Determine the (X, Y) coordinate at the center of the cell enclosing the given text.  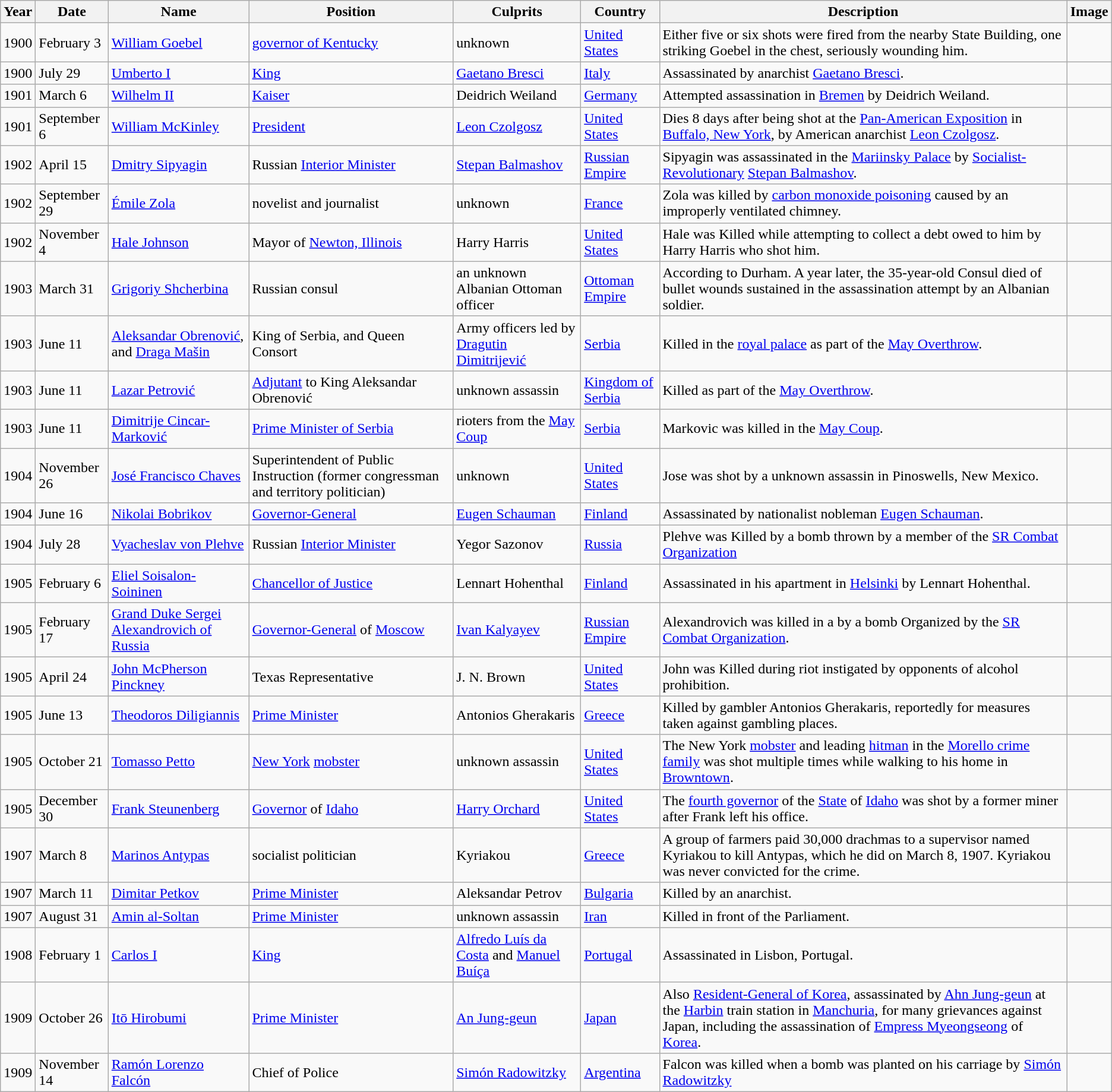
Leon Czolgosz (517, 126)
Frank Steunenberg (178, 809)
Governor of Idaho (351, 809)
March 6 (72, 96)
Lazar Petrović (178, 390)
Mayor of Newton, Illinois (351, 242)
September 29 (72, 203)
Description (863, 12)
Attempted assassination in Bremen by Deidrich Weiland. (863, 96)
November 14 (72, 1072)
Antonios Gherakaris (517, 715)
Governor-General of Moscow (351, 630)
Aleksandar Petrov (517, 894)
Émile Zola (178, 203)
Umberto I (178, 73)
October 21 (72, 762)
The New York mobster and leading hitman in the Morello crime family was shot multiple times while walking to his home in Browntown. (863, 762)
November 4 (72, 242)
Jose was shot by a unknown assassin in Pinoswells, New Mexico. (863, 475)
Harry Harris (517, 242)
Theodoros Diligiannis (178, 715)
J. N. Brown (517, 677)
Adjutant to King Aleksandar Obrenović (351, 390)
July 29 (72, 73)
Stepan Balmashov (517, 165)
Lennart Hohenthal (517, 583)
Prime Minister of Serbia (351, 429)
Name (178, 12)
Grigoriy Shcherbina (178, 289)
Harry Orchard (517, 809)
France (620, 203)
Aleksandar Obrenović, and Draga Mašin (178, 343)
December 30 (72, 809)
Grand Duke Sergei Alexandrovich of Russia (178, 630)
February 3 (72, 43)
Portugal (620, 955)
Ramón Lorenzo Falcón (178, 1072)
March 8 (72, 855)
According to Durham. A year later, the 35-year-old Consul died of bullet wounds sustained in the assassination attempt by an Albanian soldier. (863, 289)
Assassinated by anarchist Gaetano Bresci. (863, 73)
Chief of Police (351, 1072)
John McPherson Pinckney (178, 677)
1908 (18, 955)
Kingdom of Serbia (620, 390)
Wilhelm II (178, 96)
Year (18, 12)
June 13 (72, 715)
Image (1089, 12)
novelist and journalist (351, 203)
Deidrich Weiland (517, 96)
Dimitrije Cincar-Marković (178, 429)
Dmitry Sipyagin (178, 165)
Assassinated by nationalist nobleman Eugen Schauman. (863, 514)
Killed as part of the May Overthrow. (863, 390)
John was Killed during riot instigated by opponents of alcohol prohibition. (863, 677)
November 26 (72, 475)
Markovic was killed in the May Coup. (863, 429)
June 16 (72, 514)
Kyriakou (517, 855)
February 1 (72, 955)
Texas Representative (351, 677)
Japan (620, 1018)
Killed in front of the Parliament. (863, 916)
Culprits (517, 12)
rioters from the May Coup (517, 429)
February 17 (72, 630)
Russia (620, 545)
Marinos Antypas (178, 855)
March 31 (72, 289)
Alexandrovich was killed in a by a bomb Organized by the SR Combat Organization. (863, 630)
Hale Johnson (178, 242)
Position (351, 12)
Zola was killed by carbon monoxide poisoning caused by an improperly ventilated chimney. (863, 203)
Eliel Soisalon-Soininen (178, 583)
Plehve was Killed by a bomb thrown by a member of the SR Combat Organization (863, 545)
Chancellor of Justice (351, 583)
Dimitar Petkov (178, 894)
Falcon was killed when a bomb was planted on his carriage by Simón Radowitzky (863, 1072)
Killed by an anarchist. (863, 894)
Gaetano Bresci (517, 73)
April 24 (72, 677)
Russian consul (351, 289)
Argentina (620, 1072)
an unknown Albanian Ottoman officer (517, 289)
President (351, 126)
Assassinated in his apartment in Helsinki by Lennart Hohenthal. (863, 583)
Sipyagin was assassinated in the Mariinsky Palace by Socialist-Revolutionary Stepan Balmashov. (863, 165)
Alfredo Luís da Costa and Manuel Buíça (517, 955)
Killed by gambler Antonios Gherakaris, reportedly for measures taken against gambling places. (863, 715)
July 28 (72, 545)
August 31 (72, 916)
Italy (620, 73)
Assassinated in Lisbon, Portugal. (863, 955)
William McKinley (178, 126)
Nikolai Bobrikov (178, 514)
An Jung-geun (517, 1018)
Eugen Schauman (517, 514)
Kaiser (351, 96)
socialist politician (351, 855)
Carlos I (178, 955)
The fourth governor of the State of Idaho was shot by a former miner after Frank left his office. (863, 809)
Itō Hirobumi (178, 1018)
September 6 (72, 126)
Either five or six shots were fired from the nearby State Building, one striking Goebel in the chest, seriously wounding him. (863, 43)
Ivan Kalyayev (517, 630)
King of Serbia, and Queen Consort (351, 343)
José Francisco Chaves (178, 475)
Iran (620, 916)
William Goebel (178, 43)
Dies 8 days after being shot at the Pan-American Exposition in Buffalo, New York, by American anarchist Leon Czolgosz. (863, 126)
October 26 (72, 1018)
Country (620, 12)
New York mobster (351, 762)
Date (72, 12)
Governor-General (351, 514)
Vyacheslav von Plehve (178, 545)
Hale was Killed while attempting to collect a debt owed to him by Harry Harris who shot him. (863, 242)
Army officers led by Dragutin Dimitrijević (517, 343)
Ottoman Empire (620, 289)
Amin al-Soltan (178, 916)
April 15 (72, 165)
Simón Radowitzky (517, 1072)
Superintendent of Public Instruction (former congressman and territory politician) (351, 475)
governor of Kentucky (351, 43)
March 11 (72, 894)
February 6 (72, 583)
Tomasso Petto (178, 762)
Yegor Sazonov (517, 545)
Bulgaria (620, 894)
Germany (620, 96)
Killed in the royal palace as part of the May Overthrow. (863, 343)
